Search for the cell housing the specified text and yield its [X, Y] center coordinate. 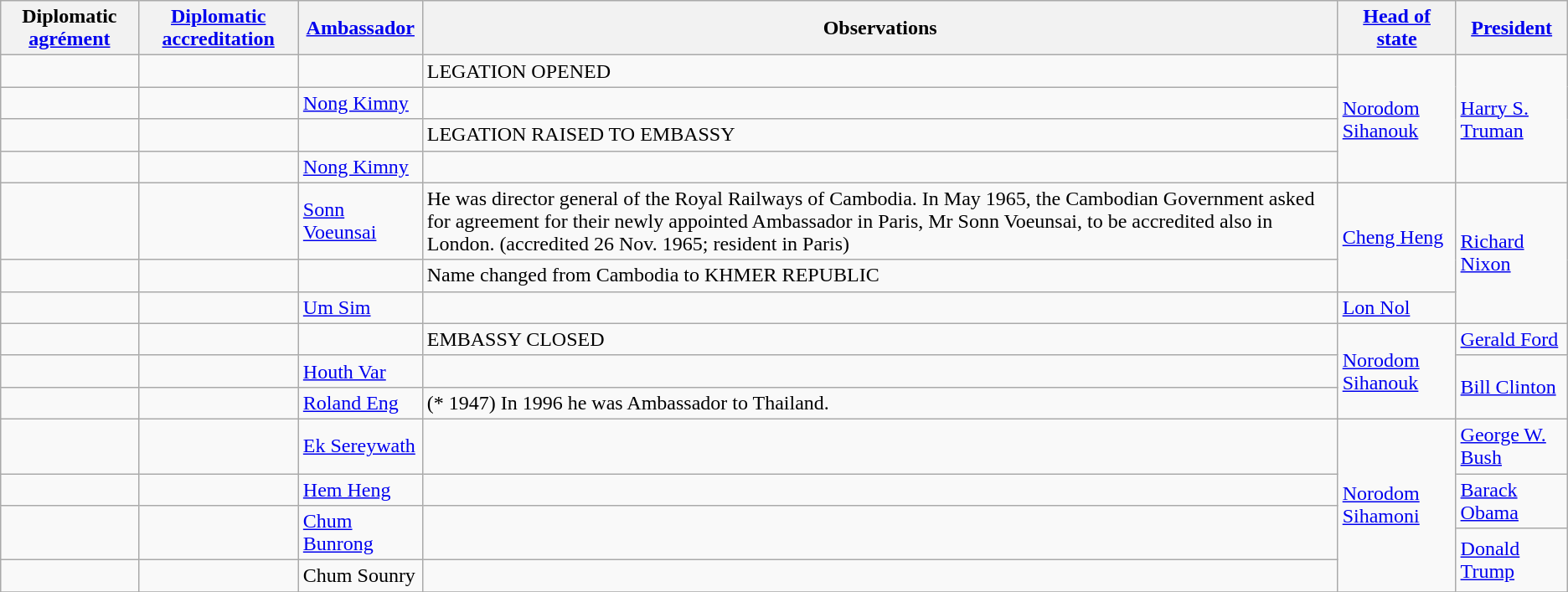
Norodom Sihamoni [1397, 505]
LEGATION OPENED [879, 71]
Harry S. Truman [1511, 119]
Cheng Heng [1397, 237]
Ambassador [360, 28]
Name changed from Cambodia to KHMER REPUBLIC [879, 275]
Roland Eng [360, 403]
Sonn Voeunsai [360, 221]
(* 1947) In 1996 he was Ambassador to Thailand. [879, 403]
Bill Clinton [1511, 387]
Lon Nol [1397, 307]
Gerald Ford [1511, 339]
Diplomatic agrément [70, 28]
Chum Bunrong [360, 533]
Um Sim [360, 307]
Hem Heng [360, 490]
George W. Bush [1511, 445]
Diplomatic accreditation [218, 28]
Richard Nixon [1511, 253]
Houth Var [360, 371]
Barack Obama [1511, 501]
LEGATION RAISED TO EMBASSY [879, 135]
Chum Sounry [360, 576]
Donald Trump [1511, 560]
EMBASSY CLOSED [879, 339]
Ek Sereywath [360, 445]
Observations [879, 28]
Head of state [1397, 28]
President [1511, 28]
